Pinpoint the cell where the given text exists, returning its [X, Y] midpoint coordinate. 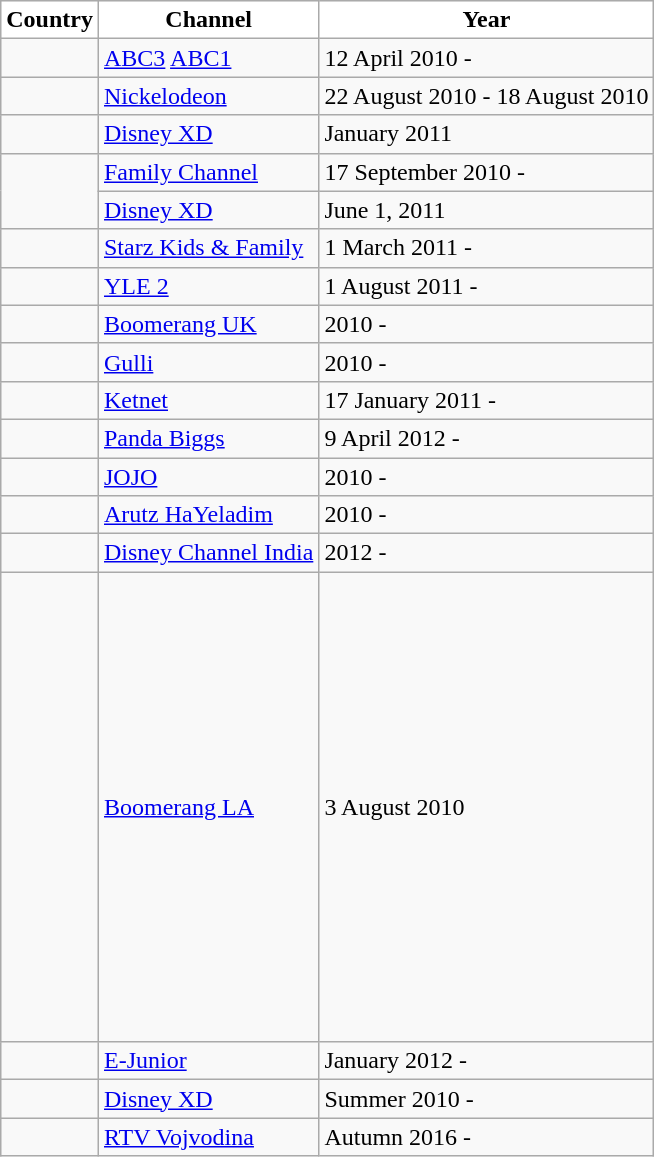
1 August 2011 - [486, 286]
Boomerang UK [208, 324]
17 January 2011 - [486, 400]
Disney Channel India [208, 553]
Channel [208, 20]
January 2011 [486, 134]
Starz Kids & Family [208, 248]
January 2012 - [486, 1061]
22 August 2010 - 18 August 2010 [486, 96]
June 1, 2011 [486, 210]
17 September 2010 - [486, 172]
3 August 2010 [486, 807]
Summer 2010 - [486, 1099]
E-Junior [208, 1061]
Nickelodeon [208, 96]
12 April 2010 - [486, 58]
2012 - [486, 553]
9 April 2012 - [486, 438]
RTV Vojvodina [208, 1137]
Year [486, 20]
Boomerang LA [208, 807]
Panda Biggs [208, 438]
Country [50, 20]
Arutz HaYeladim [208, 515]
JOJO [208, 477]
Family Channel [208, 172]
Ketnet [208, 400]
Gulli [208, 362]
YLE 2 [208, 286]
Autumn 2016 - [486, 1137]
ABC3 ABC1 [208, 58]
1 March 2011 - [486, 248]
